Pinpoint the cell where the given text exists, returning its [X, Y] midpoint coordinate. 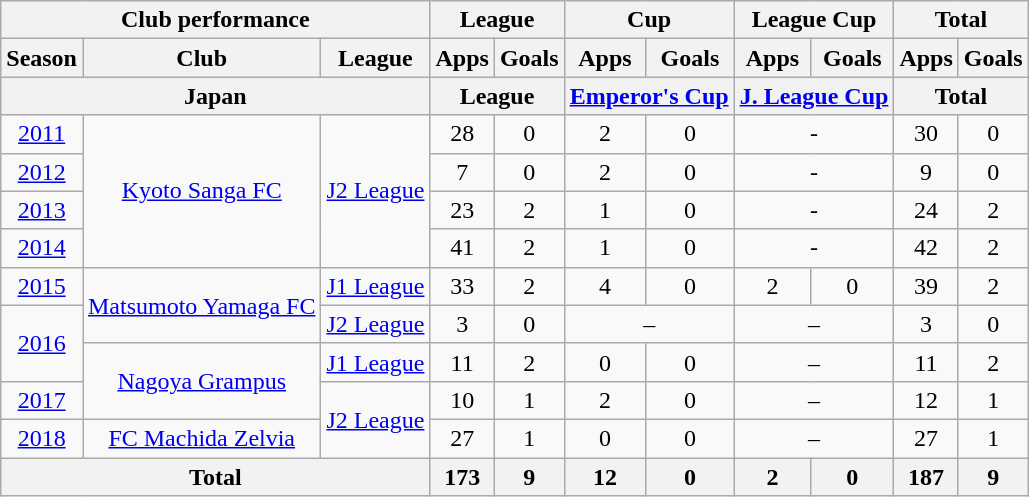
2014 [42, 248]
2013 [42, 210]
173 [462, 477]
J. League Cup [814, 96]
187 [926, 477]
Kyoto Sanga FC [201, 191]
Club performance [216, 20]
2015 [42, 286]
41 [462, 248]
FC Machida Zelvia [201, 438]
2018 [42, 438]
23 [462, 210]
Nagoya Grampus [201, 381]
2017 [42, 400]
Emperor's Cup [649, 96]
10 [462, 400]
24 [926, 210]
2011 [42, 134]
42 [926, 248]
2012 [42, 172]
Japan [216, 96]
4 [605, 286]
Cup [649, 20]
Matsumoto Yamaga FC [201, 305]
33 [462, 286]
7 [462, 172]
28 [462, 134]
2016 [42, 343]
39 [926, 286]
Season [42, 58]
30 [926, 134]
Club [201, 58]
League Cup [814, 20]
